From the cell containing the given text, extract its center point as (X, Y) coordinate. 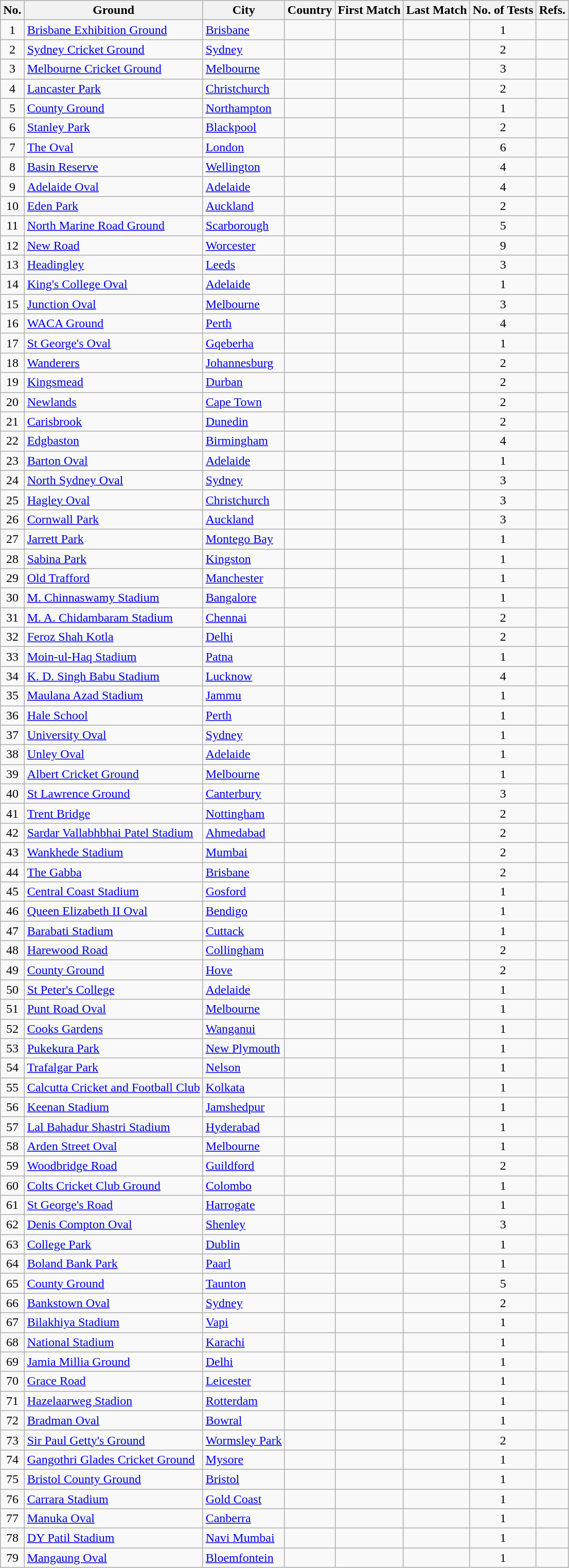
St Peter's College (113, 990)
New Plymouth (244, 1048)
Wellington (244, 167)
Harrogate (244, 1205)
62 (12, 1225)
70 (12, 1381)
Leeds (244, 265)
Sydney Cricket Ground (113, 49)
Mysore (244, 1459)
48 (12, 950)
Colts Cricket Club Ground (113, 1185)
21 (12, 421)
13 (12, 265)
Junction Oval (113, 304)
Bristol County Ground (113, 1479)
Headingley (113, 265)
Mumbai (244, 852)
Hazelaarweg Stadion (113, 1401)
32 (12, 637)
Wanganui (244, 1029)
46 (12, 911)
London (244, 147)
Unley Oval (113, 754)
Old Trafford (113, 578)
31 (12, 618)
Newlands (113, 402)
63 (12, 1244)
Barabati Stadium (113, 931)
Jamia Millia Ground (113, 1362)
74 (12, 1459)
Gold Coast (244, 1499)
36 (12, 715)
Stanley Park (113, 128)
Colombo (244, 1185)
Hove (244, 970)
Wormsley Park (244, 1440)
41 (12, 813)
37 (12, 735)
M. A. Chidambaram Stadium (113, 618)
Wanderers (113, 363)
43 (12, 852)
39 (12, 774)
57 (12, 1126)
City (244, 10)
Shenley (244, 1225)
St Lawrence Ground (113, 794)
Patna (244, 657)
Punt Road Oval (113, 1009)
Leicester (244, 1381)
Scarborough (244, 225)
Worcester (244, 245)
17 (12, 343)
Hagley Oval (113, 500)
Last Match (436, 10)
The Oval (113, 147)
Kingston (244, 558)
Adelaide Oval (113, 186)
44 (12, 872)
Country (310, 10)
69 (12, 1362)
30 (12, 598)
28 (12, 558)
College Park (113, 1244)
Bendigo (244, 911)
Ground (113, 10)
Harewood Road (113, 950)
New Road (113, 245)
65 (12, 1283)
25 (12, 500)
Gangothri Glades Cricket Ground (113, 1459)
55 (12, 1087)
10 (12, 206)
Lal Bahadur Shastri Stadium (113, 1126)
Bradman Oval (113, 1420)
Keenan Stadium (113, 1107)
Bloemfontein (244, 1558)
Taunton (244, 1283)
35 (12, 696)
First Match (369, 10)
Queen Elizabeth II Oval (113, 911)
No. of Tests (503, 10)
72 (12, 1420)
King's College Oval (113, 285)
7 (12, 147)
Jamshedpur (244, 1107)
42 (12, 833)
40 (12, 794)
Birmingham (244, 441)
Canberra (244, 1519)
University Oval (113, 735)
Paarl (244, 1264)
56 (12, 1107)
Arden Street Oval (113, 1146)
Bangalore (244, 598)
Chennai (244, 618)
68 (12, 1342)
49 (12, 970)
Albert Cricket Ground (113, 774)
The Gabba (113, 872)
Manchester (244, 578)
Blackpool (244, 128)
Moin-ul-Haq Stadium (113, 657)
60 (12, 1185)
64 (12, 1264)
67 (12, 1323)
Karachi (244, 1342)
52 (12, 1029)
Cape Town (244, 402)
Jammu (244, 696)
27 (12, 539)
Rotterdam (244, 1401)
8 (12, 167)
Ahmedabad (244, 833)
Bristol (244, 1479)
Pukekura Park (113, 1048)
12 (12, 245)
Kolkata (244, 1087)
Maulana Azad Stadium (113, 696)
15 (12, 304)
79 (12, 1558)
Lucknow (244, 676)
M. Chinnaswamy Stadium (113, 598)
North Sydney Oval (113, 480)
Eden Park (113, 206)
Gosford (244, 892)
Manuka Oval (113, 1519)
Nottingham (244, 813)
Navi Mumbai (244, 1538)
Kingsmead (113, 382)
St George's Oval (113, 343)
Bankstown Oval (113, 1303)
18 (12, 363)
53 (12, 1048)
71 (12, 1401)
77 (12, 1519)
Wankhede Stadium (113, 852)
Dunedin (244, 421)
Sir Paul Getty's Ground (113, 1440)
Montego Bay (244, 539)
National Stadium (113, 1342)
54 (12, 1068)
Gqeberha (244, 343)
51 (12, 1009)
Carrara Stadium (113, 1499)
22 (12, 441)
Bowral (244, 1420)
14 (12, 285)
Mangaung Oval (113, 1558)
66 (12, 1303)
Basin Reserve (113, 167)
Melbourne Cricket Ground (113, 69)
45 (12, 892)
Canterbury (244, 794)
Trafalgar Park (113, 1068)
Woodbridge Road (113, 1166)
23 (12, 461)
19 (12, 382)
Cuttack (244, 931)
No. (12, 10)
Lancaster Park (113, 89)
58 (12, 1146)
50 (12, 990)
Refs. (552, 10)
26 (12, 519)
Sardar Vallabhbhai Patel Stadium (113, 833)
Nelson (244, 1068)
34 (12, 676)
Hale School (113, 715)
Edgbaston (113, 441)
75 (12, 1479)
16 (12, 324)
Collingham (244, 950)
Hyderabad (244, 1126)
K. D. Singh Babu Stadium (113, 676)
North Marine Road Ground (113, 225)
WACA Ground (113, 324)
20 (12, 402)
Bilakhiya Stadium (113, 1323)
Calcutta Cricket and Football Club (113, 1087)
Jarrett Park (113, 539)
Vapi (244, 1323)
Cornwall Park (113, 519)
DY Patil Stadium (113, 1538)
33 (12, 657)
38 (12, 754)
Cooks Gardens (113, 1029)
59 (12, 1166)
Sabina Park (113, 558)
Boland Bank Park (113, 1264)
Johannesburg (244, 363)
Denis Compton Oval (113, 1225)
76 (12, 1499)
11 (12, 225)
47 (12, 931)
Grace Road (113, 1381)
78 (12, 1538)
73 (12, 1440)
Central Coast Stadium (113, 892)
Trent Bridge (113, 813)
Dublin (244, 1244)
Carisbrook (113, 421)
29 (12, 578)
Feroz Shah Kotla (113, 637)
24 (12, 480)
Brisbane Exhibition Ground (113, 30)
61 (12, 1205)
Barton Oval (113, 461)
Guildford (244, 1166)
Northampton (244, 108)
Durban (244, 382)
St George's Road (113, 1205)
